Extract the (X, Y) coordinate from the center of the cell holding the provided text.  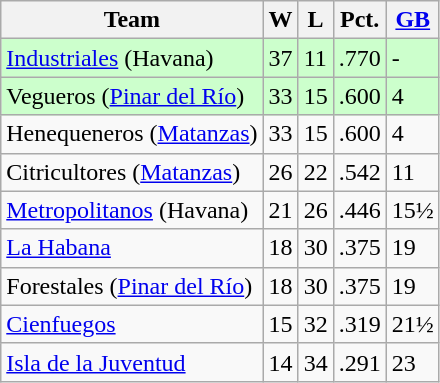
Vegueros (Pinar del Río) (132, 96)
.542 (360, 172)
Pct. (360, 20)
La Habana (132, 248)
L (316, 20)
.446 (360, 210)
GB (412, 20)
.291 (360, 362)
21½ (412, 324)
22 (316, 172)
23 (412, 362)
Metropolitanos (Havana) (132, 210)
Isla de la Juventud (132, 362)
34 (316, 362)
37 (280, 58)
14 (280, 362)
W (280, 20)
21 (280, 210)
- (412, 58)
Cienfuegos (132, 324)
.770 (360, 58)
Forestales (Pinar del Río) (132, 286)
Team (132, 20)
Industriales (Havana) (132, 58)
Henequeneros (Matanzas) (132, 134)
Citricultores (Matanzas) (132, 172)
.319 (360, 324)
32 (316, 324)
15½ (412, 210)
